For the text-containing cell, return its midpoint in (X, Y) coordinate format. 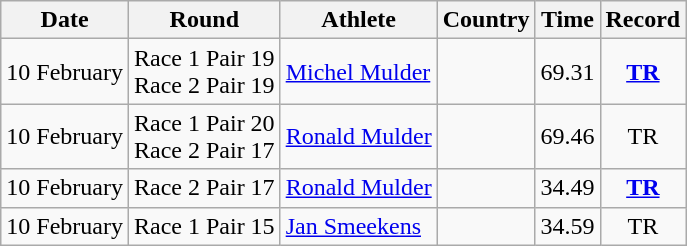
Race 1 Pair 20Race 2 Pair 17 (204, 136)
34.49 (568, 188)
Jan Smeekens (358, 226)
Record (643, 20)
Country (486, 20)
69.31 (568, 72)
69.46 (568, 136)
Athlete (358, 20)
Michel Mulder (358, 72)
Time (568, 20)
Race 2 Pair 17 (204, 188)
Date (65, 20)
Race 1 Pair 15 (204, 226)
Round (204, 20)
Race 1 Pair 19Race 2 Pair 19 (204, 72)
34.59 (568, 226)
